Determine the (x, y) coordinate at the center of the cell enclosing the given text.  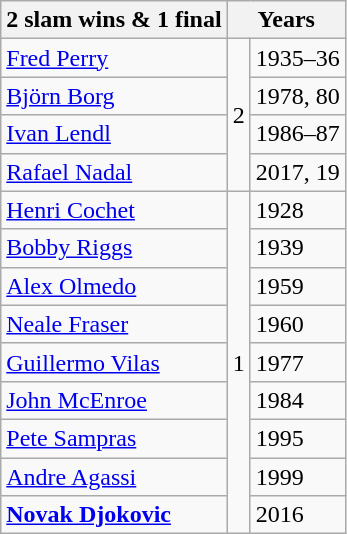
Novak Djokovic (114, 515)
2016 (298, 515)
1995 (298, 438)
Ivan Lendl (114, 134)
Years (286, 20)
2017, 19 (298, 172)
1935–36 (298, 58)
1999 (298, 477)
Pete Sampras (114, 438)
Guillermo Vilas (114, 362)
1939 (298, 248)
Bobby Riggs (114, 248)
Neale Fraser (114, 324)
2 (238, 115)
1977 (298, 362)
2 slam wins & 1 final (114, 20)
1959 (298, 286)
John McEnroe (114, 400)
Fred Perry (114, 58)
Björn Borg (114, 96)
1 (238, 362)
1960 (298, 324)
Rafael Nadal (114, 172)
Alex Olmedo (114, 286)
Henri Cochet (114, 210)
1928 (298, 210)
1986–87 (298, 134)
1978, 80 (298, 96)
1984 (298, 400)
Andre Agassi (114, 477)
